Search for the cell housing the specified text and yield its (X, Y) center coordinate. 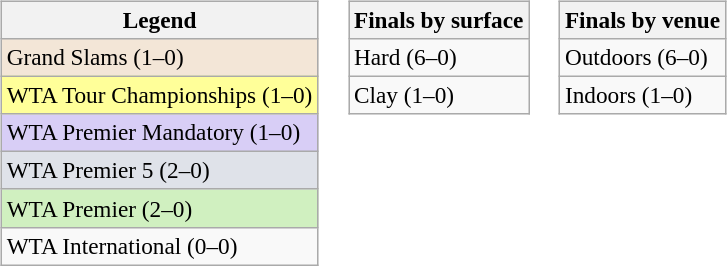
WTA Premier (2–0) (160, 208)
Indoors (1–0) (642, 95)
WTA Premier Mandatory (1–0) (160, 133)
Legend (160, 20)
Finals by surface (439, 20)
Outdoors (6–0) (642, 57)
Grand Slams (1–0) (160, 57)
WTA Premier 5 (2–0) (160, 171)
WTA International (0–0) (160, 246)
Clay (1–0) (439, 95)
Finals by venue (642, 20)
Hard (6–0) (439, 57)
WTA Tour Championships (1–0) (160, 95)
